Search for the cell housing the specified text and yield its (x, y) center coordinate. 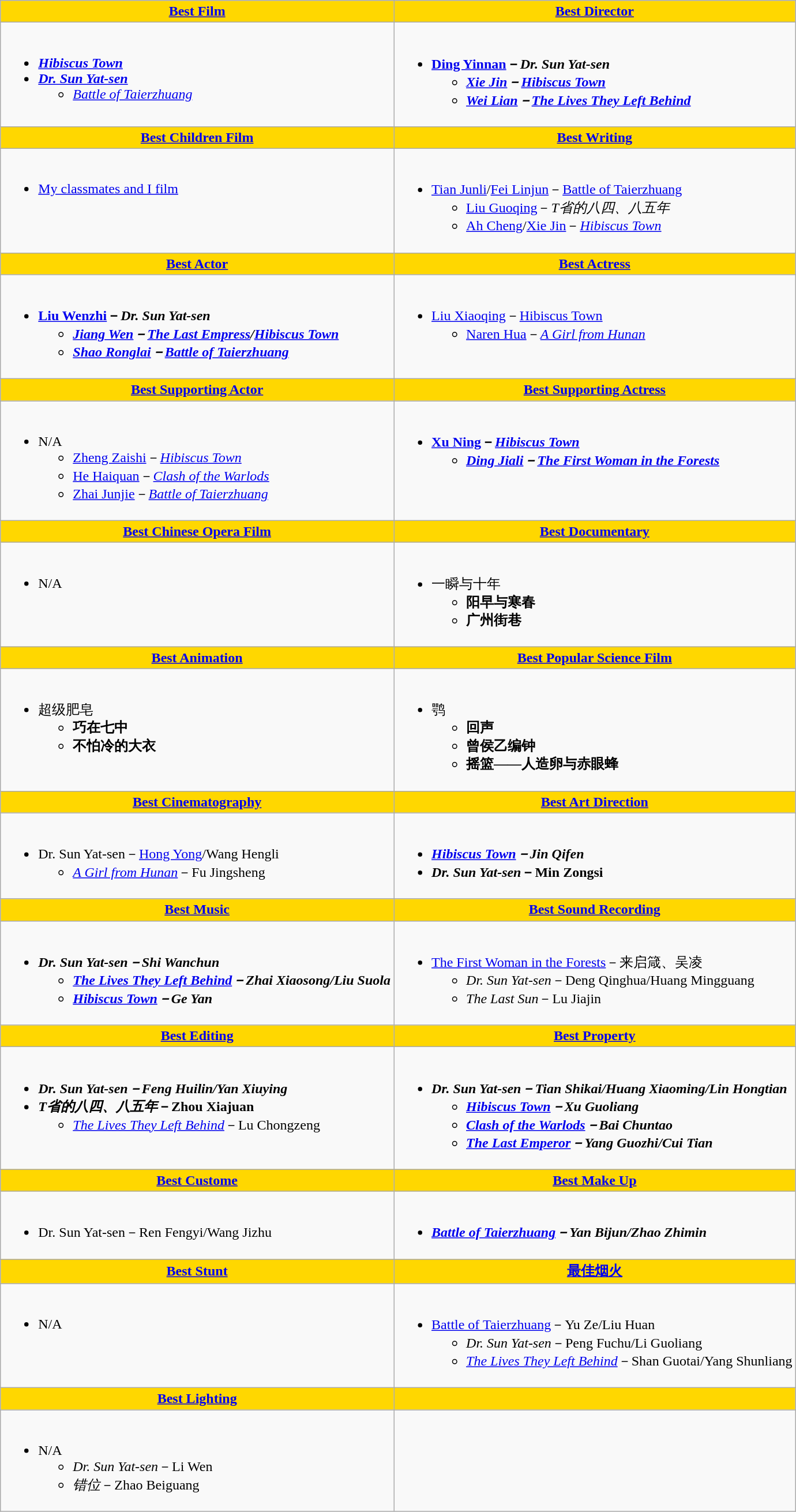
Best Editing (197, 1036)
Battle of Taierzhuang－Yan Bijun/Zhao Zhimin (595, 1225)
Best Actress (595, 264)
超级肥皂巧在七中不怕冷的大衣 (197, 730)
鹗回声曾侯乙编钟摇篮——人造卵与赤眼蜂 (595, 730)
Liu Xiaoqing－Hibiscus TownNaren Hua－A Girl from Hunan (595, 327)
Best Children Film (197, 137)
Best Documentary (595, 531)
Best Popular Science Film (595, 658)
Best Animation (197, 658)
Best Actor (197, 264)
Best Supporting Actress (595, 390)
Ding Yinnan－Dr. Sun Yat-senXie Jin－Hibiscus TownWei Lian－The Lives They Left Behind (595, 75)
Best Make Up (595, 1180)
最佳烟火 (595, 1271)
一瞬与十年阳早与寒春广州街巷 (595, 594)
Best Lighting (197, 1399)
The First Woman in the Forests－来启箴、吴凌Dr. Sun Yat-sen－Deng Qinghua/Huang MingguangThe Last Sun－Lu Jiajin (595, 973)
Best Film (197, 12)
My classmates and I film (197, 201)
N/AZheng Zaishi－Hibiscus TownHe Haiquan－Clash of the WarlodsZhai Junjie－Battle of Taierzhuang (197, 461)
N/ADr. Sun Yat-sen－Li Wen错位－Zhao Beiguang (197, 1461)
Xu Ning－Hibiscus TownDing Jiali－The First Woman in the Forests (595, 461)
Best Property (595, 1036)
Best Supporting Actor (197, 390)
Battle of Taierzhuang－Yu Ze/Liu HuanDr. Sun Yat-sen－Peng Fuchu/Li GuoliangThe Lives They Left Behind－Shan Guotai/Yang Shunliang (595, 1336)
Hibiscus Town－Jin QifenDr. Sun Yat-sen－Min Zongsi (595, 856)
Best Writing (595, 137)
Best Chinese Opera Film (197, 531)
Best Custome (197, 1180)
Dr. Sun Yat-sen－Tian Shikai/Huang Xiaoming/Lin HongtianHibiscus Town－Xu GuoliangClash of the Warlods－Bai ChuntaoThe Last Emperor－Yang Guozhi/Cui Tian (595, 1108)
Best Art Direction (595, 802)
Best Sound Recording (595, 910)
Best Music (197, 910)
Hibiscus TownDr. Sun Yat-senBattle of Taierzhuang (197, 75)
Best Cinematography (197, 802)
Best Stunt (197, 1271)
Best Director (595, 12)
Dr. Sun Yat-sen－Shi WanchunThe Lives They Left Behind－Zhai Xiaosong/Liu SuolaHibiscus Town－Ge Yan (197, 973)
Liu Wenzhi－Dr. Sun Yat-senJiang Wen－The Last Empress/Hibiscus TownShao Ronglai－Battle of Taierzhuang (197, 327)
Dr. Sun Yat-sen－Feng Huilin/Yan XiuyingT省的八四、八五年－Zhou XiajuanThe Lives They Left Behind－Lu Chongzeng (197, 1108)
Dr. Sun Yat-sen－Ren Fengyi/Wang Jizhu (197, 1225)
Dr. Sun Yat-sen－Hong Yong/Wang HengliA Girl from Hunan－Fu Jingsheng (197, 856)
Tian Junli/Fei Linjun－Battle of TaierzhuangLiu Guoqing－T省的八四、八五年Ah Cheng/Xie Jin－Hibiscus Town (595, 201)
